For the text-containing cell, return its midpoint in [x, y] coordinate format. 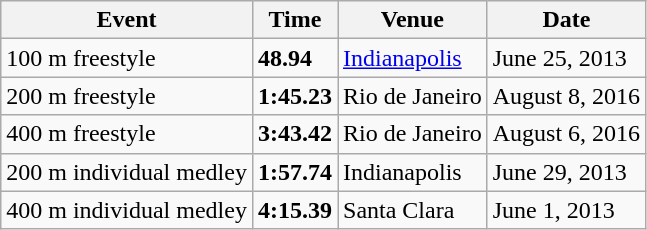
400 m freestyle [127, 134]
100 m freestyle [127, 58]
1:45.23 [294, 96]
1:57.74 [294, 172]
48.94 [294, 58]
June 29, 2013 [566, 172]
3:43.42 [294, 134]
Time [294, 20]
Venue [413, 20]
400 m individual medley [127, 210]
August 6, 2016 [566, 134]
200 m individual medley [127, 172]
June 25, 2013 [566, 58]
200 m freestyle [127, 96]
August 8, 2016 [566, 96]
Santa Clara [413, 210]
4:15.39 [294, 210]
June 1, 2013 [566, 210]
Event [127, 20]
Date [566, 20]
